Scan for the cell matching the given text and deliver its [X, Y] coordinate at center. 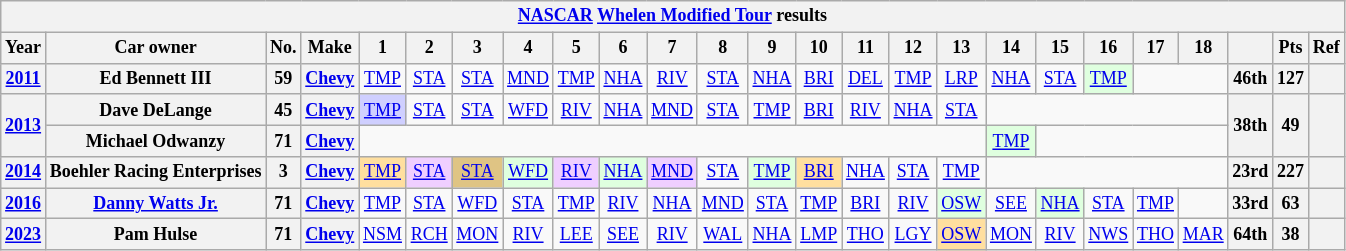
RCH [429, 234]
Year [24, 48]
No. [284, 48]
Ref [1326, 48]
Boehler Racing Enterprises [155, 172]
2014 [24, 172]
WAL [722, 234]
18 [1203, 48]
49 [1291, 125]
17 [1156, 48]
9 [772, 48]
16 [1108, 48]
2023 [24, 234]
NASCAR Whelen Modified Tour results [672, 16]
7 [672, 48]
Danny Watts Jr. [155, 204]
227 [1291, 172]
127 [1291, 78]
LMP [819, 234]
LEE [576, 234]
Car owner [155, 48]
2011 [24, 78]
6 [623, 48]
10 [819, 48]
Make [330, 48]
45 [284, 110]
Dave DeLange [155, 110]
2016 [24, 204]
DEL [866, 78]
Ed Bennett III [155, 78]
12 [913, 48]
33rd [1250, 204]
LRP [962, 78]
38th [1250, 125]
46th [1250, 78]
1 [383, 48]
8 [722, 48]
59 [284, 78]
NWS [1108, 234]
11 [866, 48]
4 [528, 48]
Michael Odwanzy [155, 140]
MAR [1203, 234]
Pam Hulse [155, 234]
5 [576, 48]
64th [1250, 234]
LGY [913, 234]
Pts [1291, 48]
14 [1012, 48]
15 [1060, 48]
NSM [383, 234]
2013 [24, 125]
63 [1291, 204]
13 [962, 48]
38 [1291, 234]
2 [429, 48]
23rd [1250, 172]
